Return [X, Y] of the center of cell containing provided text 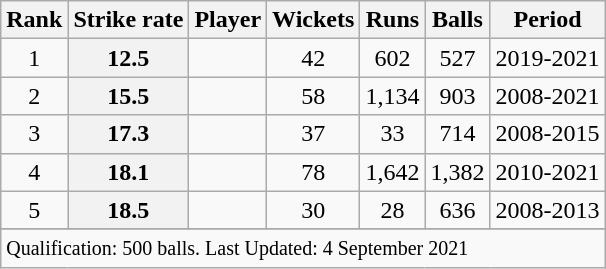
58 [314, 96]
5 [34, 210]
1,134 [392, 96]
714 [458, 134]
Rank [34, 20]
2 [34, 96]
28 [392, 210]
2008-2021 [548, 96]
1 [34, 58]
602 [392, 58]
Strike rate [128, 20]
2019-2021 [548, 58]
3 [34, 134]
12.5 [128, 58]
18.1 [128, 172]
Balls [458, 20]
37 [314, 134]
2010-2021 [548, 172]
18.5 [128, 210]
1,382 [458, 172]
2008-2015 [548, 134]
1,642 [392, 172]
30 [314, 210]
Player [228, 20]
33 [392, 134]
903 [458, 96]
15.5 [128, 96]
17.3 [128, 134]
2008-2013 [548, 210]
527 [458, 58]
Period [548, 20]
4 [34, 172]
78 [314, 172]
Runs [392, 20]
636 [458, 210]
42 [314, 58]
Wickets [314, 20]
Qualification: 500 balls. Last Updated: 4 September 2021 [303, 248]
